Capture the cell that displays the provided text and extract its (x, y) central coordinate. 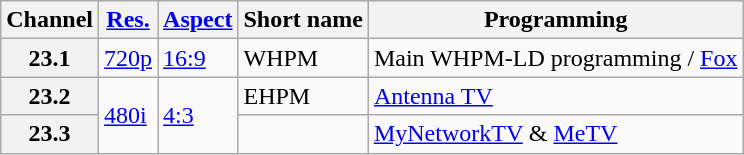
Res. (128, 20)
Programming (556, 20)
23.1 (50, 58)
Aspect (198, 20)
MyNetworkTV & MeTV (556, 134)
23.2 (50, 96)
4:3 (198, 115)
23.3 (50, 134)
Main WHPM-LD programming / Fox (556, 58)
Channel (50, 20)
16:9 (198, 58)
480i (128, 115)
WHPM (303, 58)
Antenna TV (556, 96)
Short name (303, 20)
720p (128, 58)
EHPM (303, 96)
